Provide the [X, Y] coordinate of the cell's center where the given text is located.  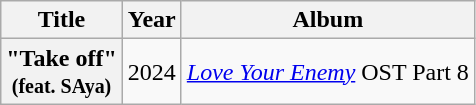
Album [328, 20]
2024 [152, 72]
Year [152, 20]
Title [62, 20]
Love Your Enemy OST Part 8 [328, 72]
"Take off"(feat. SAya) [62, 72]
